For the text-containing cell, return its midpoint in [x, y] coordinate format. 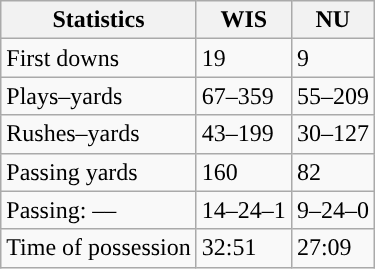
WIS [244, 20]
Rushes–yards [99, 134]
9–24–0 [332, 210]
9 [332, 58]
Plays–yards [99, 96]
32:51 [244, 248]
Statistics [99, 20]
Passing yards [99, 172]
Passing: –– [99, 210]
43–199 [244, 134]
19 [244, 58]
First downs [99, 58]
160 [244, 172]
55–209 [332, 96]
Time of possession [99, 248]
27:09 [332, 248]
14–24–1 [244, 210]
30–127 [332, 134]
67–359 [244, 96]
82 [332, 172]
NU [332, 20]
